Return the (x, y) coordinate for the center point of the cell that contains the specified text.  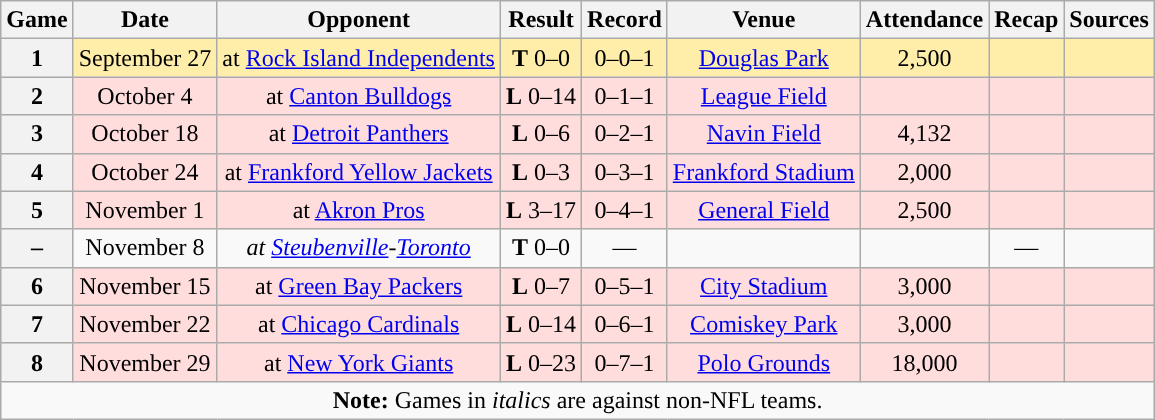
L 0–3 (540, 172)
November 15 (145, 286)
0–7–1 (625, 362)
7 (37, 324)
League Field (764, 96)
Note: Games in italics are against non-NFL teams. (578, 400)
0–2–1 (625, 134)
Sources (1110, 20)
at Canton Bulldogs (359, 96)
1 (37, 58)
General Field (764, 210)
18,000 (924, 362)
at Chicago Cardinals (359, 324)
Record (625, 20)
Result (540, 20)
0–4–1 (625, 210)
3 (37, 134)
Opponent (359, 20)
Date (145, 20)
Douglas Park (764, 58)
October 4 (145, 96)
2,000 (924, 172)
0–1–1 (625, 96)
Recap (1026, 20)
at Green Bay Packers (359, 286)
Comiskey Park (764, 324)
at Rock Island Independents (359, 58)
8 (37, 362)
4 (37, 172)
L 0–6 (540, 134)
at Akron Pros (359, 210)
Navin Field (764, 134)
0–6–1 (625, 324)
Frankford Stadium (764, 172)
at Steubenville-Toronto (359, 248)
November 29 (145, 362)
Venue (764, 20)
Polo Grounds (764, 362)
October 18 (145, 134)
September 27 (145, 58)
at Frankford Yellow Jackets (359, 172)
at Detroit Panthers (359, 134)
2 (37, 96)
4,132 (924, 134)
0–3–1 (625, 172)
Game (37, 20)
0–0–1 (625, 58)
5 (37, 210)
0–5–1 (625, 286)
November 22 (145, 324)
6 (37, 286)
City Stadium (764, 286)
October 24 (145, 172)
– (37, 248)
November 1 (145, 210)
L 3–17 (540, 210)
Attendance (924, 20)
at New York Giants (359, 362)
L 0–7 (540, 286)
November 8 (145, 248)
L 0–23 (540, 362)
